Output the (X, Y) coordinate of the center of the cell containing the given text.  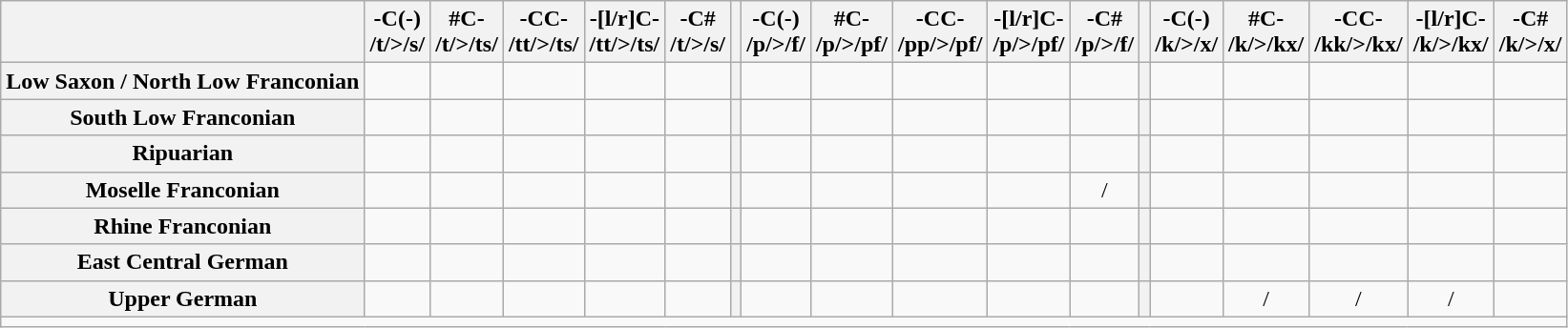
-C(-)/k/>/x/ (1187, 32)
-CC-/kk/>/kx/ (1359, 32)
#C-/t/>/ts/ (468, 32)
Low Saxon / North Low Franconian (183, 81)
#C-/p/>/pf/ (851, 32)
-C#/k/>/x/ (1531, 32)
South Low Franconian (183, 117)
-CC-/pp/>/pf/ (939, 32)
Rhine Franconian (183, 226)
-CC-/tt/>/ts/ (544, 32)
-C#/p/>/f/ (1105, 32)
East Central German (183, 262)
Upper German (183, 298)
-C(-)/p/>/f/ (777, 32)
-C#/t/>/s/ (699, 32)
Moselle Franconian (183, 190)
-[l/r]C-/tt/>/ts/ (624, 32)
Ripuarian (183, 154)
-C(-)/t/>/s/ (397, 32)
#C-/k/>/kx/ (1266, 32)
-[l/r]C-/k/>/kx/ (1451, 32)
-[l/r]C-/p/>/pf/ (1029, 32)
